Return the [x, y] coordinate for the center point of the cell that contains the specified text.  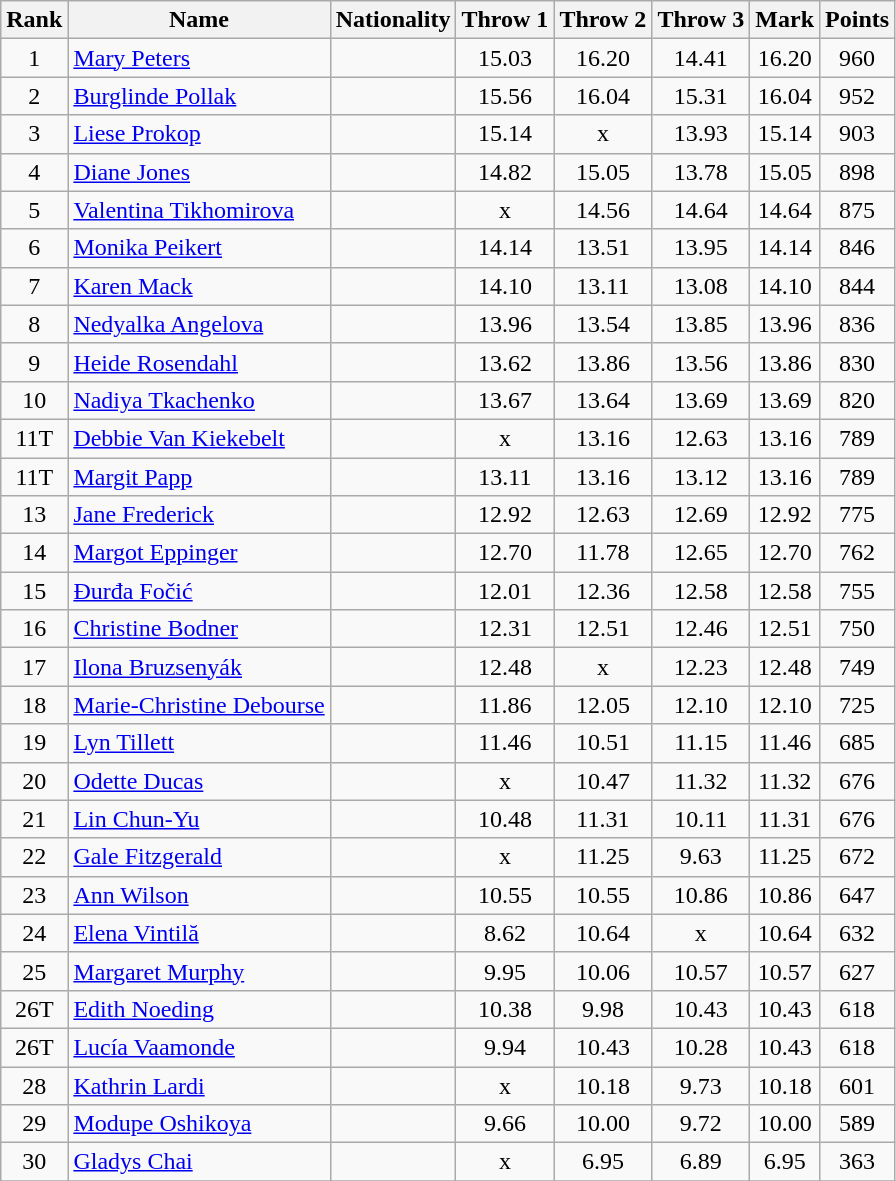
750 [858, 629]
13.78 [701, 172]
Margot Eppinger [199, 553]
Ilona Bruzsenyák [199, 667]
898 [858, 172]
Throw 1 [505, 20]
9.98 [603, 1009]
29 [34, 1124]
9 [34, 362]
13.67 [505, 400]
830 [858, 362]
13.12 [701, 477]
685 [858, 743]
Karen Mack [199, 286]
846 [858, 248]
Rank [34, 20]
12.05 [603, 705]
24 [34, 933]
12.69 [701, 515]
10.11 [701, 819]
Nadiya Tkachenko [199, 400]
13.93 [701, 134]
13.51 [603, 248]
875 [858, 210]
Jane Frederick [199, 515]
21 [34, 819]
15.31 [701, 96]
755 [858, 591]
Gladys Chai [199, 1162]
589 [858, 1124]
19 [34, 743]
16 [34, 629]
4 [34, 172]
13 [34, 515]
13.54 [603, 324]
13.85 [701, 324]
Lucía Vaamonde [199, 1047]
Valentina Tikhomirova [199, 210]
14.41 [701, 58]
12.23 [701, 667]
12.65 [701, 553]
Christine Bodner [199, 629]
2 [34, 96]
Đurđa Fočić [199, 591]
632 [858, 933]
Margit Papp [199, 477]
Lin Chun-Yu [199, 819]
Points [858, 20]
820 [858, 400]
10.47 [603, 781]
9.63 [701, 857]
775 [858, 515]
363 [858, 1162]
952 [858, 96]
15 [34, 591]
960 [858, 58]
9.73 [701, 1085]
Elena Vintilă [199, 933]
11.15 [701, 743]
5 [34, 210]
Kathrin Lardi [199, 1085]
Gale Fitzgerald [199, 857]
10.28 [701, 1047]
Mary Peters [199, 58]
Liese Prokop [199, 134]
Throw 3 [701, 20]
10.38 [505, 1009]
25 [34, 971]
836 [858, 324]
Lyn Tillett [199, 743]
Debbie Van Kiekebelt [199, 438]
23 [34, 895]
9.66 [505, 1124]
12.31 [505, 629]
Ann Wilson [199, 895]
9.94 [505, 1047]
10.06 [603, 971]
725 [858, 705]
Nedyalka Angelova [199, 324]
12.46 [701, 629]
601 [858, 1085]
22 [34, 857]
Marie-Christine Debourse [199, 705]
3 [34, 134]
Heide Rosendahl [199, 362]
14 [34, 553]
10 [34, 400]
672 [858, 857]
844 [858, 286]
749 [858, 667]
10.48 [505, 819]
14.56 [603, 210]
9.72 [701, 1124]
Name [199, 20]
1 [34, 58]
6 [34, 248]
Nationality [393, 20]
15.56 [505, 96]
12.36 [603, 591]
20 [34, 781]
9.95 [505, 971]
7 [34, 286]
30 [34, 1162]
Monika Peikert [199, 248]
12.01 [505, 591]
Mark [785, 20]
8 [34, 324]
14.82 [505, 172]
13.95 [701, 248]
Burglinde Pollak [199, 96]
15.03 [505, 58]
Modupe Oshikoya [199, 1124]
Diane Jones [199, 172]
627 [858, 971]
13.64 [603, 400]
Throw 2 [603, 20]
13.62 [505, 362]
Odette Ducas [199, 781]
8.62 [505, 933]
10.51 [603, 743]
18 [34, 705]
Edith Noeding [199, 1009]
647 [858, 895]
11.86 [505, 705]
903 [858, 134]
13.08 [701, 286]
28 [34, 1085]
11.78 [603, 553]
13.56 [701, 362]
Margaret Murphy [199, 971]
6.89 [701, 1162]
17 [34, 667]
762 [858, 553]
